Return (x, y) of the center of cell containing provided text 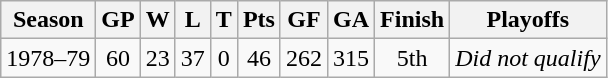
1978–79 (48, 58)
5th (412, 58)
315 (352, 58)
23 (158, 58)
Did not qualify (528, 58)
60 (118, 58)
L (192, 20)
46 (258, 58)
Finish (412, 20)
GA (352, 20)
37 (192, 58)
T (224, 20)
Season (48, 20)
W (158, 20)
262 (304, 58)
GF (304, 20)
GP (118, 20)
0 (224, 58)
Pts (258, 20)
Playoffs (528, 20)
